Output the [X, Y] coordinate of the center of the cell containing the given text.  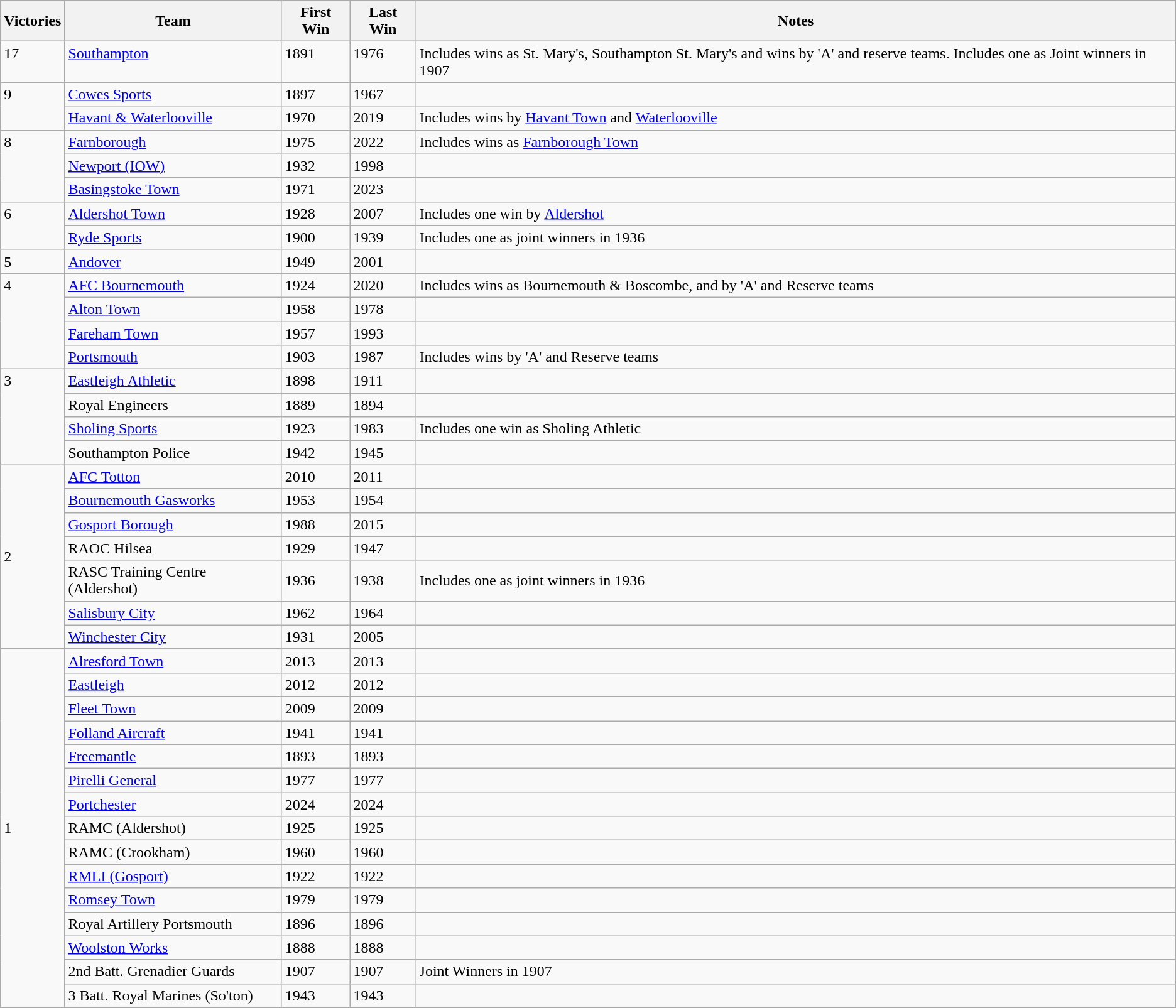
Folland Aircraft [173, 733]
2005 [383, 637]
1971 [315, 190]
Royal Artillery Portsmouth [173, 924]
2007 [383, 214]
1889 [315, 405]
1897 [315, 94]
Eastleigh Athletic [173, 381]
1975 [315, 142]
2022 [383, 142]
Portchester [173, 805]
Includes wins by Havant Town and Waterlooville [795, 118]
2nd Batt. Grenadier Guards [173, 972]
RAMC (Crookham) [173, 852]
1988 [315, 524]
1949 [315, 261]
First Win [315, 21]
2011 [383, 477]
1978 [383, 309]
1894 [383, 405]
Eastleigh [173, 685]
Alresford Town [173, 661]
9 [33, 106]
RAOC Hilsea [173, 548]
1936 [315, 580]
1928 [315, 214]
2019 [383, 118]
1998 [383, 166]
Newport (IOW) [173, 166]
1958 [315, 309]
Fleet Town [173, 708]
1900 [315, 237]
Joint Winners in 1907 [795, 972]
1993 [383, 333]
Includes wins as Bournemouth & Boscombe, and by 'A' and Reserve teams [795, 285]
Winchester City [173, 637]
1945 [383, 453]
1938 [383, 580]
1947 [383, 548]
1903 [315, 357]
Romsey Town [173, 900]
1942 [315, 453]
Freemantle [173, 757]
1891 [315, 62]
2020 [383, 285]
Basingstoke Town [173, 190]
Havant & Waterlooville [173, 118]
1924 [315, 285]
5 [33, 261]
Royal Engineers [173, 405]
1923 [315, 429]
Last Win [383, 21]
Fareham Town [173, 333]
Pirelli General [173, 781]
Victories [33, 21]
1957 [315, 333]
1987 [383, 357]
1 [33, 828]
Salisbury City [173, 613]
8 [33, 166]
2010 [315, 477]
Notes [795, 21]
1911 [383, 381]
1962 [315, 613]
Farnborough [173, 142]
3 [33, 417]
1970 [315, 118]
Includes wins as Farnborough Town [795, 142]
Includes wins by 'A' and Reserve teams [795, 357]
4 [33, 321]
Southampton Police [173, 453]
2001 [383, 261]
2015 [383, 524]
RASC Training Centre (Aldershot) [173, 580]
1983 [383, 429]
Woolston Works [173, 948]
1954 [383, 501]
1898 [315, 381]
1932 [315, 166]
AFC Totton [173, 477]
RAMC (Aldershot) [173, 828]
Includes one win by Aldershot [795, 214]
Aldershot Town [173, 214]
Southampton [173, 62]
Sholing Sports [173, 429]
2023 [383, 190]
Cowes Sports [173, 94]
Alton Town [173, 309]
Ryde Sports [173, 237]
RMLI (Gosport) [173, 876]
Andover [173, 261]
Gosport Borough [173, 524]
3 Batt. Royal Marines (So'ton) [173, 995]
Bournemouth Gasworks [173, 501]
2 [33, 556]
Includes wins as St. Mary's, Southampton St. Mary's and wins by 'A' and reserve teams. Includes one as Joint winners in 1907 [795, 62]
Team [173, 21]
6 [33, 225]
1953 [315, 501]
1967 [383, 94]
Portsmouth [173, 357]
AFC Bournemouth [173, 285]
17 [33, 62]
Includes one win as Sholing Athletic [795, 429]
1976 [383, 62]
1929 [315, 548]
1964 [383, 613]
1939 [383, 237]
1931 [315, 637]
